Provide the (X, Y) coordinate of the cell's center where the given text is located.  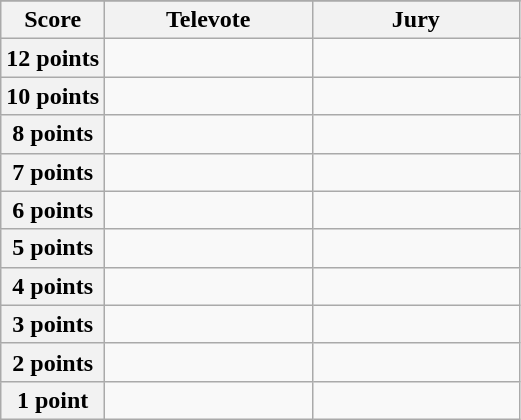
Score (53, 20)
Jury (416, 20)
1 point (53, 400)
4 points (53, 286)
12 points (53, 58)
Televote (209, 20)
3 points (53, 324)
10 points (53, 96)
8 points (53, 134)
2 points (53, 362)
7 points (53, 172)
6 points (53, 210)
5 points (53, 248)
